Pinpoint the cell where the given text exists, returning its (x, y) midpoint coordinate. 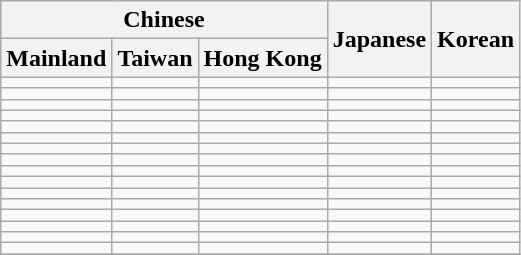
Hong Kong (262, 58)
Mainland (56, 58)
Chinese (164, 20)
Japanese (379, 39)
Korean (476, 39)
Taiwan (155, 58)
